Provide the (X, Y) coordinate of the cell's center where the given text is located.  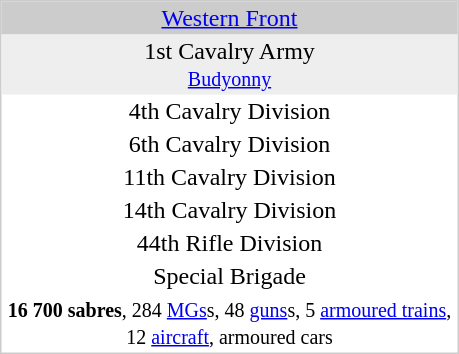
16 700 sabres, 284 MGss, 48 gunss, 5 armoured trains, 12 aircraft, armoured cars (230, 322)
1st Cavalry ArmyBudyonny (230, 64)
44th Rifle Division (230, 242)
14th Cavalry Division (230, 210)
Special Brigade (230, 276)
4th Cavalry Division (230, 110)
Western Front (230, 18)
6th Cavalry Division (230, 144)
11th Cavalry Division (230, 176)
